Output the [x, y] coordinate of the center of the cell containing the given text.  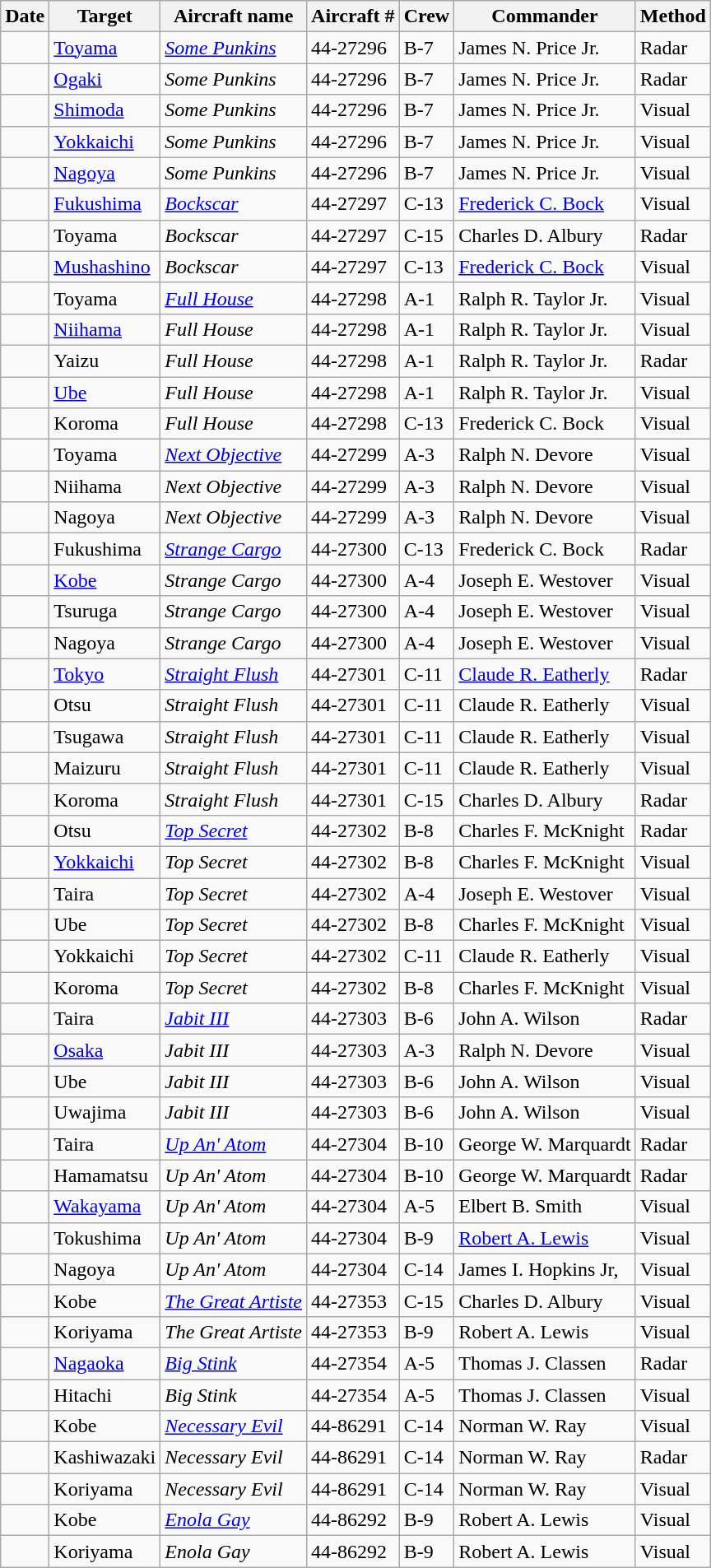
Commander [545, 16]
Target [105, 16]
Shimoda [105, 110]
Tsuruga [105, 612]
Osaka [105, 1050]
Tokyo [105, 674]
Tsugawa [105, 737]
Aircraft # [354, 16]
Hitachi [105, 1395]
Kashiwazaki [105, 1458]
Uwajima [105, 1113]
Ogaki [105, 79]
Nagaoka [105, 1363]
Date [25, 16]
Yaizu [105, 361]
Tokushima [105, 1238]
Mushashino [105, 267]
Aircraft name [234, 16]
Elbert B. Smith [545, 1207]
James I. Hopkins Jr, [545, 1269]
Crew [426, 16]
Maizuru [105, 768]
Method [673, 16]
Wakayama [105, 1207]
Hamamatsu [105, 1175]
